Locate the cell with the specified text and output its [x, y] center coordinate. 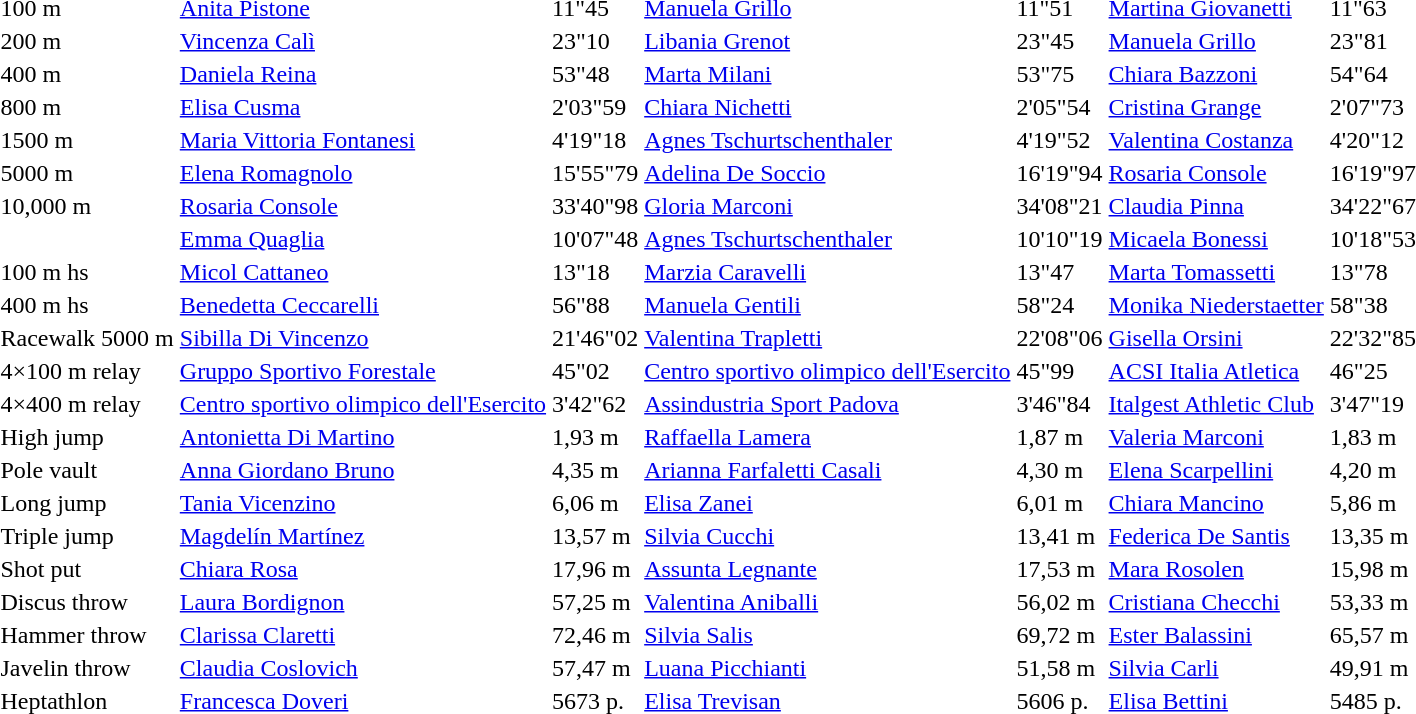
Ester Balassini [1216, 635]
4'19"52 [1060, 140]
Cristiana Checchi [1216, 602]
13,41 m [1060, 536]
Clarissa Claretti [362, 635]
6,06 m [596, 503]
56,02 m [1060, 602]
17,96 m [596, 569]
Claudia Pinna [1216, 206]
Antonietta Di Martino [362, 437]
13,57 m [596, 536]
Daniela Reina [362, 74]
Italgest Athletic Club [1216, 404]
Manuela Grillo [1216, 41]
69,72 m [1060, 635]
Valentina Aniballi [828, 602]
Chiara Nichetti [828, 107]
Gloria Marconi [828, 206]
57,47 m [596, 668]
22'08"06 [1060, 338]
33'40"98 [596, 206]
6,01 m [1060, 503]
Elisa Cusma [362, 107]
Gruppo Sportivo Forestale [362, 371]
1,93 m [596, 437]
56"88 [596, 305]
23"10 [596, 41]
Anna Giordano Bruno [362, 470]
Elisa Zanei [828, 503]
Arianna Farfaletti Casali [828, 470]
Chiara Bazzoni [1216, 74]
Marzia Caravelli [828, 272]
Gisella Orsini [1216, 338]
4'19"18 [596, 140]
Mara Rosolen [1216, 569]
Elena Scarpellini [1216, 470]
Marta Tomassetti [1216, 272]
3'46"84 [1060, 404]
Micaela Bonessi [1216, 239]
13"47 [1060, 272]
Federica De Santis [1216, 536]
Benedetta Ceccarelli [362, 305]
Marta Milani [828, 74]
Micol Cattaneo [362, 272]
45"99 [1060, 371]
Maria Vittoria Fontanesi [362, 140]
Tania Vicenzino [362, 503]
Valentina Trapletti [828, 338]
23"45 [1060, 41]
Elena Romagnolo [362, 173]
10'07"48 [596, 239]
Emma Quaglia [362, 239]
13"18 [596, 272]
Magdelín Martínez [362, 536]
10'10"19 [1060, 239]
15'55"79 [596, 173]
Claudia Coslovich [362, 668]
1,87 m [1060, 437]
Cristina Grange [1216, 107]
Assindustria Sport Padova [828, 404]
4,35 m [596, 470]
72,46 m [596, 635]
Adelina De Soccio [828, 173]
ACSI Italia Atletica [1216, 371]
16'19"94 [1060, 173]
3'42"62 [596, 404]
Vincenza Calì [362, 41]
Silvia Salis [828, 635]
Valeria Marconi [1216, 437]
34'08"21 [1060, 206]
17,53 m [1060, 569]
53"48 [596, 74]
Valentina Costanza [1216, 140]
Luana Picchianti [828, 668]
Silvia Cucchi [828, 536]
58"24 [1060, 305]
51,58 m [1060, 668]
Chiara Rosa [362, 569]
2'03"59 [596, 107]
Silvia Carli [1216, 668]
4,30 m [1060, 470]
Laura Bordignon [362, 602]
53"75 [1060, 74]
Manuela Gentili [828, 305]
2'05"54 [1060, 107]
Sibilla Di Vincenzo [362, 338]
45"02 [596, 371]
21'46"02 [596, 338]
Raffaella Lamera [828, 437]
57,25 m [596, 602]
Libania Grenot [828, 41]
Chiara Mancino [1216, 503]
Assunta Legnante [828, 569]
Monika Niederstaetter [1216, 305]
